Capture the cell that displays the provided text and extract its (X, Y) central coordinate. 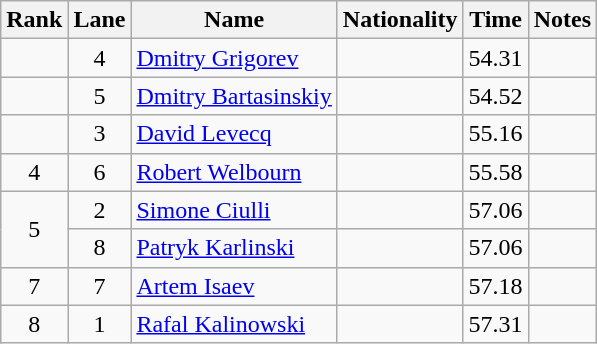
Lane (100, 20)
David Levecq (234, 134)
Patryk Karlinski (234, 248)
54.31 (496, 58)
Dmitry Bartasinskiy (234, 96)
Simone Ciulli (234, 210)
Nationality (400, 20)
55.58 (496, 172)
Rafal Kalinowski (234, 324)
Name (234, 20)
55.16 (496, 134)
Notes (562, 20)
Artem Isaev (234, 286)
54.52 (496, 96)
Dmitry Grigorev (234, 58)
2 (100, 210)
Time (496, 20)
Rank (34, 20)
3 (100, 134)
57.31 (496, 324)
Robert Welbourn (234, 172)
6 (100, 172)
1 (100, 324)
57.18 (496, 286)
